Determine the (x, y) coordinate at the center of the cell enclosing the given text.  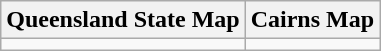
Queensland State Map (123, 20)
Cairns Map (312, 20)
